Extract the (X, Y) coordinate from the center of the cell holding the provided text.  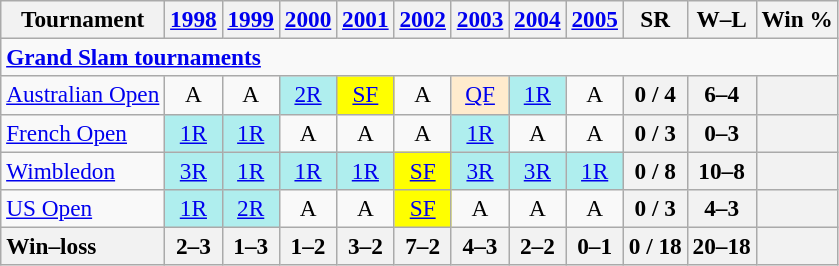
10–8 (722, 170)
2002 (422, 19)
3–2 (366, 246)
2005 (594, 19)
0 / 18 (655, 246)
Win–loss (83, 246)
1–3 (250, 246)
0–1 (594, 246)
2001 (366, 19)
2003 (480, 19)
2000 (308, 19)
0 / 4 (655, 95)
Wimbledon (83, 170)
Tournament (83, 19)
Win % (797, 19)
1999 (250, 19)
2–3 (194, 246)
0–3 (722, 133)
1998 (194, 19)
20–18 (722, 246)
US Open (83, 208)
0 / 8 (655, 170)
W–L (722, 19)
QF (480, 95)
1–2 (308, 246)
2004 (538, 19)
Grand Slam tournaments (420, 57)
Australian Open (83, 95)
SR (655, 19)
2–2 (538, 246)
7–2 (422, 246)
French Open (83, 133)
6–4 (722, 95)
